For the text-containing cell, return its midpoint in (x, y) coordinate format. 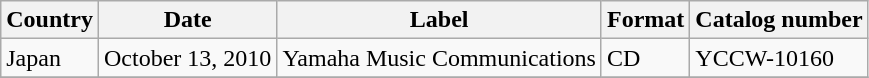
Catalog number (779, 20)
Country (50, 20)
Label (440, 20)
YCCW-10160 (779, 58)
Japan (50, 58)
Yamaha Music Communications (440, 58)
Date (187, 20)
October 13, 2010 (187, 58)
Format (645, 20)
CD (645, 58)
